Locate the cell with the specified text and output its [x, y] center coordinate. 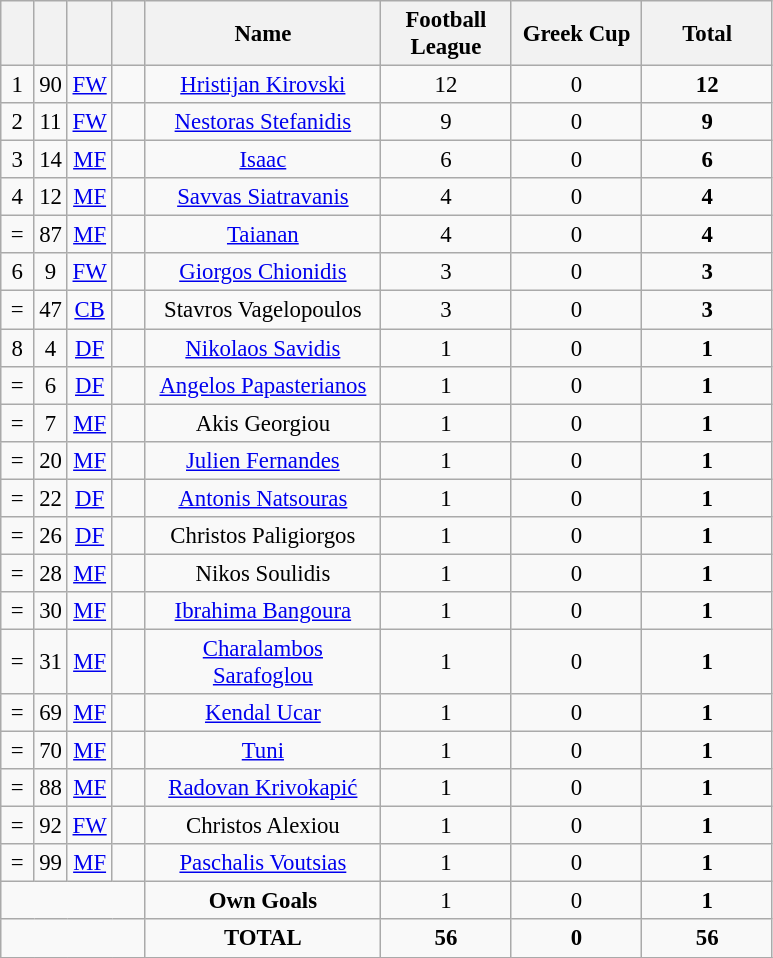
Nikos Soulidis [263, 573]
Own Goals [263, 901]
Giorgos Chionidis [263, 273]
Total [708, 34]
Paschalis Voutsias [263, 863]
Isaac [263, 160]
30 [50, 611]
20 [50, 460]
31 [50, 662]
70 [50, 751]
Stavros Vagelopoulos [263, 310]
Savvas Siatravanis [263, 197]
Nikolaos Savidis [263, 348]
8 [18, 348]
Akis Georgiou [263, 423]
69 [50, 713]
92 [50, 826]
Taianan [263, 235]
Radovan Krivokapić [263, 788]
99 [50, 863]
90 [50, 85]
Tuni [263, 751]
CB [90, 310]
22 [50, 498]
Nestoras Stefanidis [263, 122]
7 [50, 423]
TOTAL [263, 939]
Christos Alexiou [263, 826]
Angelos Papasterianos [263, 385]
Greek Cup [576, 34]
28 [50, 573]
Antonis Natsouras [263, 498]
14 [50, 160]
Ibrahima Bangoura [263, 611]
2 [18, 122]
Name [263, 34]
Julien Fernandes [263, 460]
88 [50, 788]
Charalambos Sarafoglou [263, 662]
Football League [446, 34]
87 [50, 235]
Christos Paligiorgos [263, 536]
Hristijan Kirovski [263, 85]
47 [50, 310]
11 [50, 122]
26 [50, 536]
Kendal Ucar [263, 713]
